Pinpoint the cell where the given text exists, returning its [X, Y] midpoint coordinate. 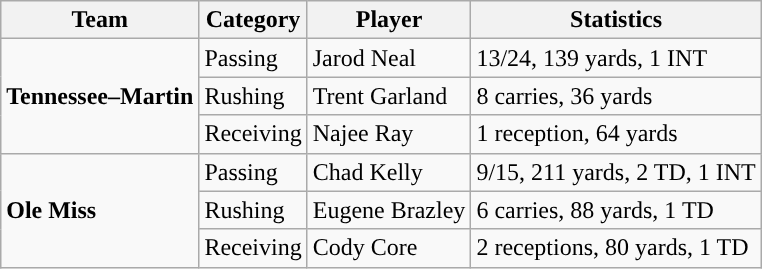
Team [100, 20]
Statistics [616, 20]
Najee Ray [389, 134]
Eugene Brazley [389, 210]
Ole Miss [100, 210]
Tennessee–Martin [100, 96]
Jarod Neal [389, 58]
Player [389, 20]
Trent Garland [389, 96]
8 carries, 36 yards [616, 96]
6 carries, 88 yards, 1 TD [616, 210]
1 reception, 64 yards [616, 134]
Category [253, 20]
Cody Core [389, 248]
2 receptions, 80 yards, 1 TD [616, 248]
9/15, 211 yards, 2 TD, 1 INT [616, 172]
Chad Kelly [389, 172]
13/24, 139 yards, 1 INT [616, 58]
